Search for the cell housing the specified text and yield its (x, y) center coordinate. 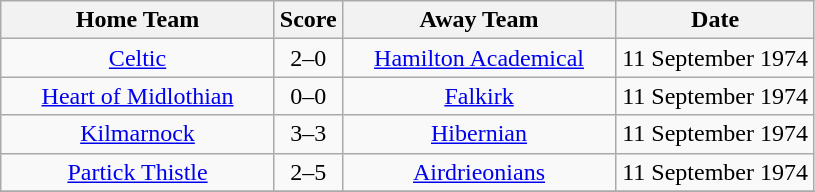
Hibernian (479, 134)
Away Team (479, 20)
Heart of Midlothian (138, 96)
Airdrieonians (479, 172)
0–0 (308, 96)
Hamilton Academical (479, 58)
Kilmarnock (138, 134)
Partick Thistle (138, 172)
Score (308, 20)
Date (716, 20)
Home Team (138, 20)
2–0 (308, 58)
2–5 (308, 172)
3–3 (308, 134)
Celtic (138, 58)
Falkirk (479, 96)
